From the cell containing the given text, extract its center point as [X, Y] coordinate. 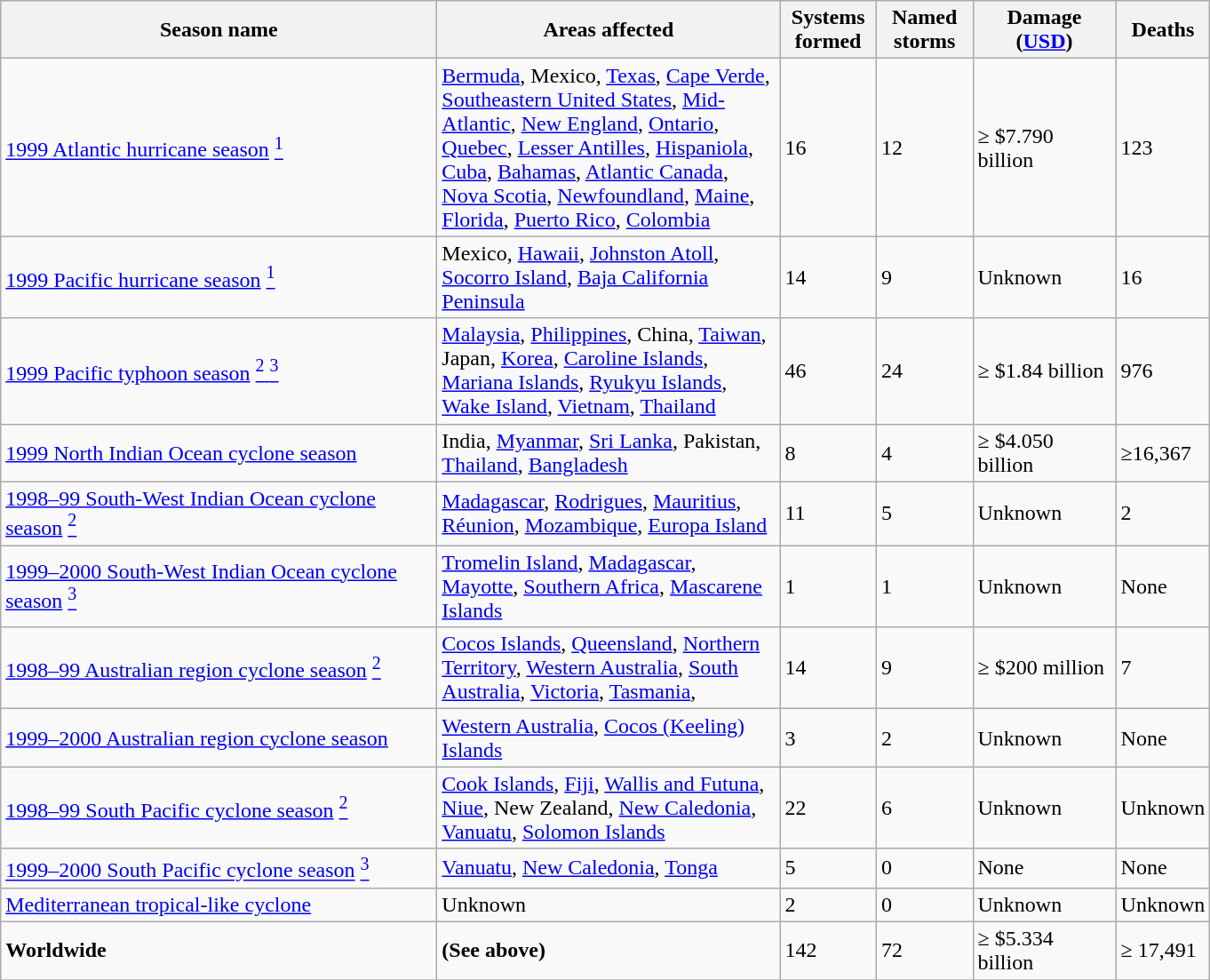
1998–99 South Pacific cyclone season 2 [219, 808]
Season name [219, 30]
Tromelin Island, Madagascar, Mayotte, Southern Africa, Mascarene Islands [609, 586]
1999–2000 South Pacific cyclone season 3 [219, 869]
≥ 17,491 [1163, 951]
Vanuatu, New Caledonia, Tonga [609, 869]
Damage (USD) [1045, 30]
3 [828, 737]
142 [828, 951]
(See above) [609, 951]
11 [828, 514]
Deaths [1163, 30]
Systems formed [828, 30]
1999 North Indian Ocean cyclone season [219, 453]
1998–99 Australian region cyclone season 2 [219, 668]
≥16,367 [1163, 453]
Cocos Islands, Queensland, Northern Territory, Western Australia, South Australia, Victoria, Tasmania, [609, 668]
4 [924, 453]
1998–99 South-West Indian Ocean cyclone season 2 [219, 514]
India, Myanmar, Sri Lanka, Pakistan, Thailand, Bangladesh [609, 453]
976 [1163, 371]
1999 Pacific hurricane season 1 [219, 277]
Mexico, Hawaii, Johnston Atoll, Socorro Island, Baja California Peninsula [609, 277]
8 [828, 453]
≥ $7.790 billion [1045, 147]
7 [1163, 668]
Western Australia, Cocos (Keeling) Islands [609, 737]
Malaysia, Philippines, China, Taiwan, Japan, Korea, Caroline Islands, Mariana Islands, Ryukyu Islands, Wake Island, Vietnam, Thailand [609, 371]
1999 Atlantic hurricane season 1 [219, 147]
≥ $1.84 billion [1045, 371]
Madagascar, Rodrigues, Mauritius, Réunion, Mozambique, Europa Island [609, 514]
Areas affected [609, 30]
1999–2000 Australian region cyclone season [219, 737]
Named storms [924, 30]
Worldwide [219, 951]
12 [924, 147]
22 [828, 808]
1999 Pacific typhoon season 2 3 [219, 371]
Mediterranean tropical-like cyclone [219, 904]
123 [1163, 147]
6 [924, 808]
46 [828, 371]
≥ $4.050 billion [1045, 453]
1999–2000 South-West Indian Ocean cyclone season 3 [219, 586]
72 [924, 951]
Cook Islands, Fiji, Wallis and Futuna, Niue, New Zealand, New Caledonia, Vanuatu, Solomon Islands [609, 808]
≥ $200 million [1045, 668]
≥ $5.334 billion [1045, 951]
24 [924, 371]
